Return the [x, y] coordinate for the center point of the cell that contains the specified text.  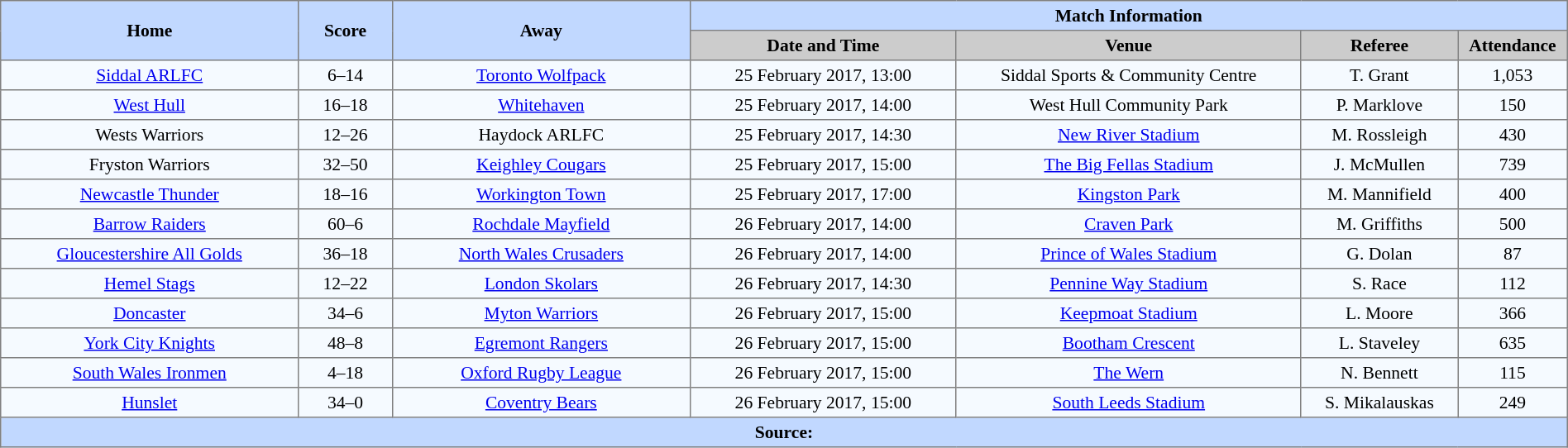
L. Staveley [1379, 343]
112 [1513, 284]
Doncaster [150, 313]
25 February 2017, 15:00 [823, 164]
60–6 [346, 224]
1,053 [1513, 75]
Myton Warriors [541, 313]
Referee [1379, 45]
South Wales Ironmen [150, 373]
Home [150, 31]
635 [1513, 343]
48–8 [346, 343]
26 February 2017, 14:30 [823, 284]
Source: [784, 432]
S. Mikalauskas [1379, 403]
The Big Fellas Stadium [1128, 164]
West Hull Community Park [1128, 105]
Prince of Wales Stadium [1128, 254]
M. Mannifield [1379, 194]
P. Marklove [1379, 105]
Bootham Crescent [1128, 343]
Keighley Cougars [541, 164]
6–14 [346, 75]
25 February 2017, 13:00 [823, 75]
M. Rossleigh [1379, 135]
400 [1513, 194]
North Wales Crusaders [541, 254]
West Hull [150, 105]
Kingston Park [1128, 194]
Attendance [1513, 45]
4–18 [346, 373]
Hunslet [150, 403]
249 [1513, 403]
34–0 [346, 403]
Score [346, 31]
Haydock ARLFC [541, 135]
Newcastle Thunder [150, 194]
Wests Warriors [150, 135]
Barrow Raiders [150, 224]
M. Griffiths [1379, 224]
366 [1513, 313]
36–18 [346, 254]
16–18 [346, 105]
L. Moore [1379, 313]
Hemel Stags [150, 284]
32–50 [346, 164]
150 [1513, 105]
115 [1513, 373]
25 February 2017, 14:30 [823, 135]
18–16 [346, 194]
Workington Town [541, 194]
York City Knights [150, 343]
739 [1513, 164]
Pennine Way Stadium [1128, 284]
Craven Park [1128, 224]
12–22 [346, 284]
Away [541, 31]
T. Grant [1379, 75]
S. Race [1379, 284]
430 [1513, 135]
Siddal Sports & Community Centre [1128, 75]
N. Bennett [1379, 373]
London Skolars [541, 284]
Rochdale Mayfield [541, 224]
Egremont Rangers [541, 343]
500 [1513, 224]
25 February 2017, 14:00 [823, 105]
G. Dolan [1379, 254]
25 February 2017, 17:00 [823, 194]
87 [1513, 254]
Oxford Rugby League [541, 373]
Keepmoat Stadium [1128, 313]
Venue [1128, 45]
Gloucestershire All Golds [150, 254]
34–6 [346, 313]
Coventry Bears [541, 403]
J. McMullen [1379, 164]
Date and Time [823, 45]
The Wern [1128, 373]
12–26 [346, 135]
Toronto Wolfpack [541, 75]
Siddal ARLFC [150, 75]
Fryston Warriors [150, 164]
New River Stadium [1128, 135]
Match Information [1128, 16]
Whitehaven [541, 105]
South Leeds Stadium [1128, 403]
